Search for the cell housing the specified text and yield its (x, y) center coordinate. 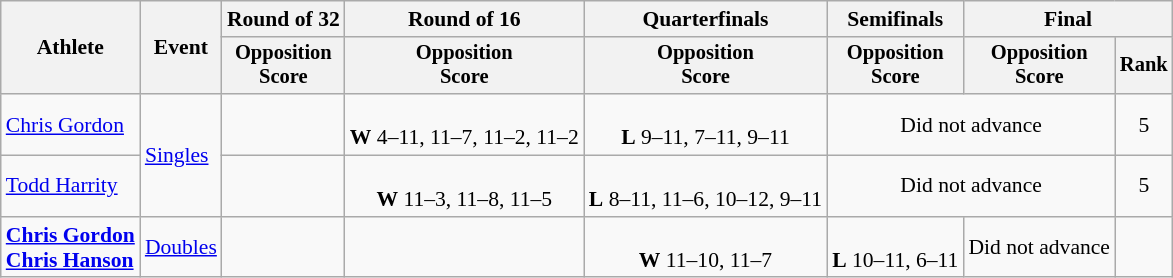
Singles (181, 155)
W 11–10, 11–7 (706, 248)
Athlete (70, 48)
L 8–11, 11–6, 10–12, 9–11 (706, 186)
Rank (1144, 66)
Event (181, 48)
Round of 32 (284, 19)
L 10–11, 6–11 (895, 248)
Chris GordonChris Hanson (70, 248)
Quarterfinals (706, 19)
W 11–3, 11–8, 11–5 (464, 186)
Semifinals (895, 19)
Chris Gordon (70, 124)
Todd Harrity (70, 186)
W 4–11, 11–7, 11–2, 11–2 (464, 124)
Final (1068, 19)
Round of 16 (464, 19)
L 9–11, 7–11, 9–11 (706, 124)
Doubles (181, 248)
